Determine the (x, y) coordinate at the center of the cell enclosing the given text.  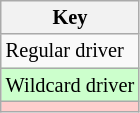
Regular driver (70, 51)
Wildcard driver (70, 85)
Key (70, 17)
